Return [X, Y] of the center of cell containing provided text 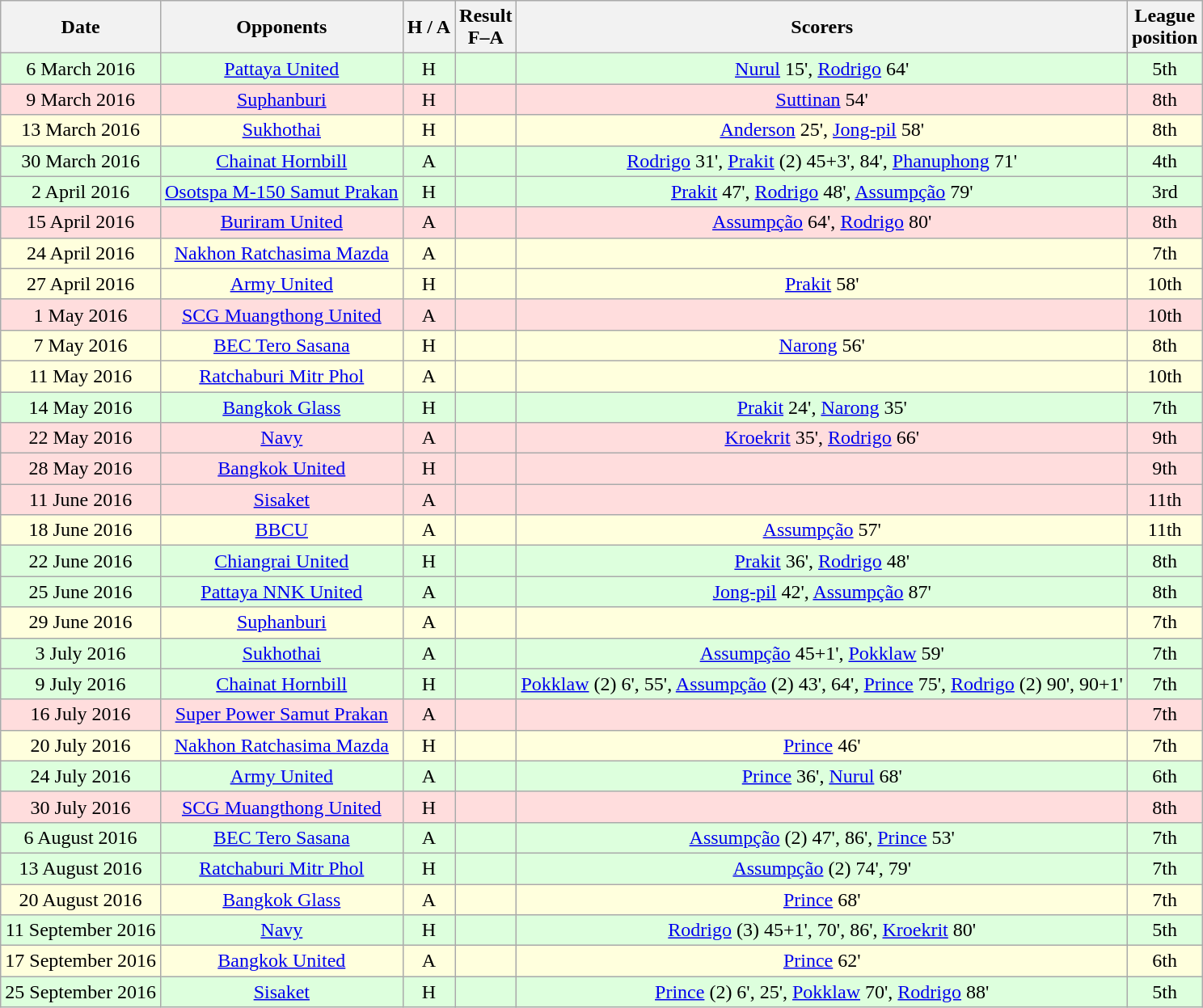
18 June 2016 [81, 530]
Assumpção 45+1', Pokklaw 59' [822, 653]
Pokklaw (2) 6', 55', Assumpção (2) 43', 64', Prince 75', Rodrigo (2) 90', 90+1' [822, 684]
25 June 2016 [81, 592]
22 May 2016 [81, 438]
25 September 2016 [81, 992]
Scorers [822, 27]
4th [1164, 161]
Buriram United [281, 222]
Prince 46' [822, 745]
Assumpção (2) 47', 86', Prince 53' [822, 837]
Anderson 25', Jong-pil 58' [822, 130]
Assumpção 57' [822, 530]
16 July 2016 [81, 715]
6 August 2016 [81, 837]
Chiangrai United [281, 561]
Prince 36', Nurul 68' [822, 776]
Narong 56' [822, 345]
Prince 62' [822, 961]
7 May 2016 [81, 345]
Assumpção (2) 74', 79' [822, 868]
11 September 2016 [81, 930]
ResultF–A [486, 27]
27 April 2016 [81, 284]
Pattaya United [281, 69]
Nurul 15', Rodrigo 64' [822, 69]
Date [81, 27]
2 April 2016 [81, 192]
1 May 2016 [81, 314]
Prince 68' [822, 900]
24 July 2016 [81, 776]
Prakit 36', Rodrigo 48' [822, 561]
28 May 2016 [81, 469]
Rodrigo 31', Prakit (2) 45+3', 84', Phanuphong 71' [822, 161]
Rodrigo (3) 45+1', 70', 86', Kroekrit 80' [822, 930]
24 April 2016 [81, 253]
11 June 2016 [81, 500]
9 March 2016 [81, 99]
Prakit 47', Rodrigo 48', Assumpção 79' [822, 192]
Super Power Samut Prakan [281, 715]
20 August 2016 [81, 900]
Pattaya NNK United [281, 592]
Prince (2) 6', 25', Pokklaw 70', Rodrigo 88' [822, 992]
17 September 2016 [81, 961]
6 March 2016 [81, 69]
Prakit 24', Narong 35' [822, 407]
14 May 2016 [81, 407]
3rd [1164, 192]
20 July 2016 [81, 745]
Jong-pil 42', Assumpção 87' [822, 592]
H / A [428, 27]
BBCU [281, 530]
3 July 2016 [81, 653]
11 May 2016 [81, 376]
13 August 2016 [81, 868]
Assumpção 64', Rodrigo 80' [822, 222]
Leagueposition [1164, 27]
Prakit 58' [822, 284]
15 April 2016 [81, 222]
30 March 2016 [81, 161]
29 June 2016 [81, 622]
13 March 2016 [81, 130]
22 June 2016 [81, 561]
30 July 2016 [81, 807]
Opponents [281, 27]
9 July 2016 [81, 684]
Suttinan 54' [822, 99]
Osotspa M-150 Samut Prakan [281, 192]
Kroekrit 35', Rodrigo 66' [822, 438]
